Capture the cell that displays the provided text and extract its [X, Y] central coordinate. 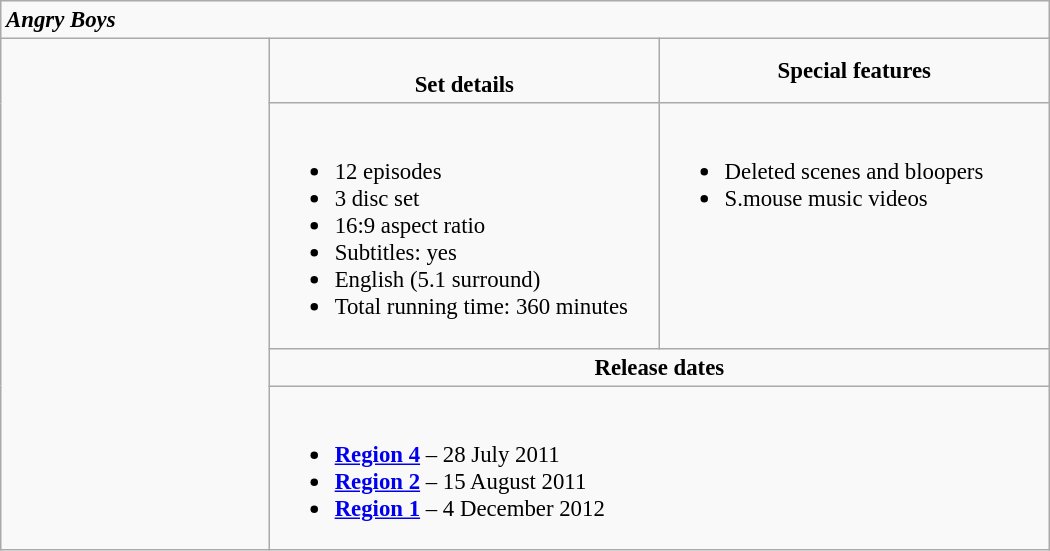
Special features [854, 72]
Set details [464, 72]
Region 4 – 28 July 2011Region 2 – 15 August 2011Region 1 – 4 December 2012 [659, 468]
12 episodes3 disc set16:9 aspect ratioSubtitles: yesEnglish (5.1 surround)Total running time: 360 minutes [464, 226]
Release dates [659, 367]
Angry Boys [525, 20]
Deleted scenes and bloopersS.mouse music videos [854, 226]
